Detect which cell encompasses the target text, then output its [x, y] center coordinate. 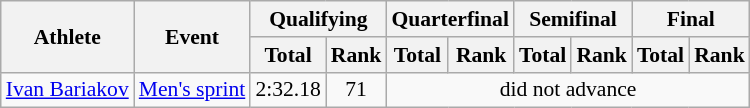
did not advance [568, 90]
Athlete [68, 36]
Ivan Bariakov [68, 90]
Semifinal [573, 19]
Event [192, 36]
Quarterfinal [450, 19]
2:32.18 [288, 90]
Qualifying [318, 19]
71 [356, 90]
Final [691, 19]
Men's sprint [192, 90]
